For the text-containing cell, return its midpoint in [X, Y] coordinate format. 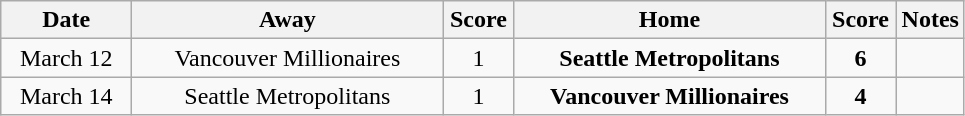
March 14 [66, 96]
Notes [930, 20]
Away [288, 20]
6 [860, 58]
March 12 [66, 58]
Home [670, 20]
4 [860, 96]
Date [66, 20]
